Pinpoint the cell where the given text exists, returning its (X, Y) midpoint coordinate. 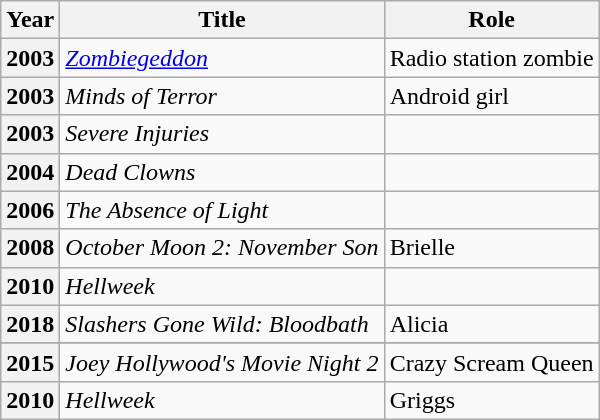
Title (222, 20)
Joey Hollywood's Movie Night 2 (222, 362)
Zombiegeddon (222, 58)
Dead Clowns (222, 172)
The Absence of Light (222, 210)
Brielle (492, 248)
October Moon 2: November Son (222, 248)
Year (30, 20)
Griggs (492, 400)
2018 (30, 324)
Role (492, 20)
Slashers Gone Wild: Bloodbath (222, 324)
Alicia (492, 324)
Severe Injuries (222, 134)
2008 (30, 248)
Android girl (492, 96)
2004 (30, 172)
Minds of Terror (222, 96)
2015 (30, 362)
Crazy Scream Queen (492, 362)
Radio station zombie (492, 58)
2006 (30, 210)
